Capture the cell that displays the provided text and extract its [X, Y] central coordinate. 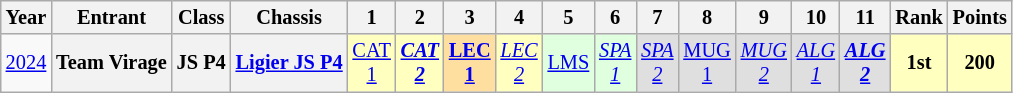
Points [980, 17]
10 [816, 17]
4 [518, 17]
MUG2 [764, 63]
ALG1 [816, 63]
SPA1 [615, 63]
Team Virage [111, 63]
11 [865, 17]
SPA2 [657, 63]
LMS [569, 63]
Chassis [290, 17]
7 [657, 17]
Ligier JS P4 [290, 63]
MUG1 [706, 63]
CAT2 [420, 63]
JS P4 [202, 63]
Year [26, 17]
5 [569, 17]
2 [420, 17]
CAT1 [372, 63]
Class [202, 17]
LEC2 [518, 63]
ALG2 [865, 63]
3 [470, 17]
1 [372, 17]
8 [706, 17]
Entrant [111, 17]
1st [918, 63]
6 [615, 17]
200 [980, 63]
2024 [26, 63]
9 [764, 17]
Rank [918, 17]
LEC1 [470, 63]
